Determine the [X, Y] coordinate at the center of the cell enclosing the given text.  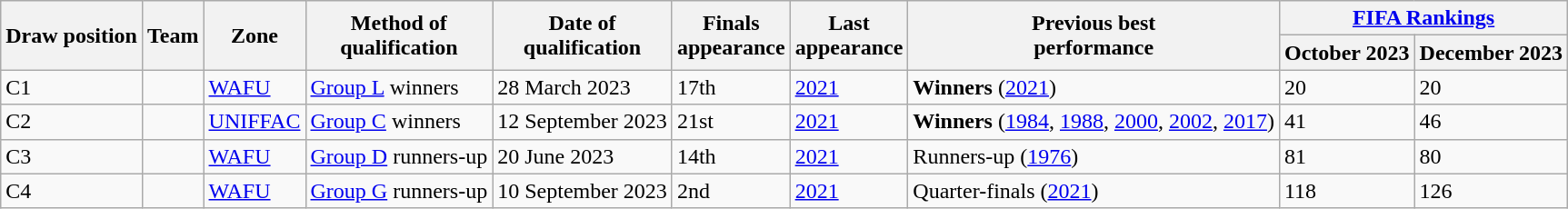
UNIFFAC [255, 122]
20 June 2023 [583, 156]
Team [173, 35]
Winners (2021) [1094, 87]
Lastappearance [849, 35]
81 [1347, 156]
Group L winners [399, 87]
Previous bestperformance [1094, 35]
Finalsappearance [731, 35]
Winners (1984, 1988, 2000, 2002, 2017) [1094, 122]
80 [1491, 156]
Zone [255, 35]
Draw position [72, 35]
28 March 2023 [583, 87]
46 [1491, 122]
C2 [72, 122]
C4 [72, 191]
Method ofqualification [399, 35]
118 [1347, 191]
C3 [72, 156]
C1 [72, 87]
October 2023 [1347, 53]
Runners-up (1976) [1094, 156]
Group C winners [399, 122]
14th [731, 156]
17th [731, 87]
126 [1491, 191]
10 September 2023 [583, 191]
21st [731, 122]
Group D runners-up [399, 156]
Date ofqualification [583, 35]
41 [1347, 122]
FIFA Rankings [1423, 18]
December 2023 [1491, 53]
Group G runners-up [399, 191]
Quarter-finals (2021) [1094, 191]
2nd [731, 191]
12 September 2023 [583, 122]
